Identify which cell holds the provided text, then report its (X, Y) central coordinate. 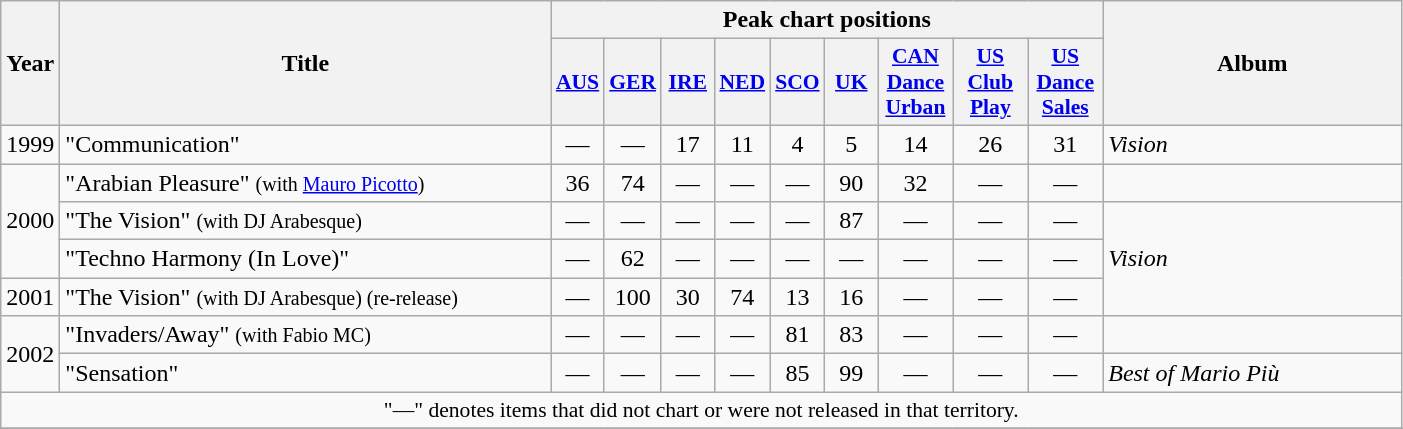
"Invaders/Away" (with Fabio MC) (306, 335)
2000 (30, 221)
Peak chart positions (827, 20)
SCO (798, 82)
CANDanceUrban (916, 82)
32 (916, 183)
UK (852, 82)
"Communication" (306, 144)
Best of Mario Più (1252, 373)
90 (852, 183)
IRE (688, 82)
100 (632, 297)
Title (306, 64)
Year (30, 64)
17 (688, 144)
USDanceSales (1066, 82)
31 (1066, 144)
5 (852, 144)
11 (742, 144)
1999 (30, 144)
NED (742, 82)
"The Vision" (with DJ Arabesque) (re-release) (306, 297)
26 (990, 144)
30 (688, 297)
Album (1252, 64)
GER (632, 82)
36 (578, 183)
62 (632, 259)
"Techno Harmony (In Love)" (306, 259)
87 (852, 221)
USClubPlay (990, 82)
"The Vision" (with DJ Arabesque) (306, 221)
2001 (30, 297)
85 (798, 373)
81 (798, 335)
13 (798, 297)
"Sensation" (306, 373)
"Arabian Pleasure" (with Mauro Picotto) (306, 183)
"—" denotes items that did not chart or were not released in that territory. (702, 410)
99 (852, 373)
2002 (30, 354)
14 (916, 144)
4 (798, 144)
AUS (578, 82)
16 (852, 297)
83 (852, 335)
